Identify which cell holds the provided text, then report its [x, y] central coordinate. 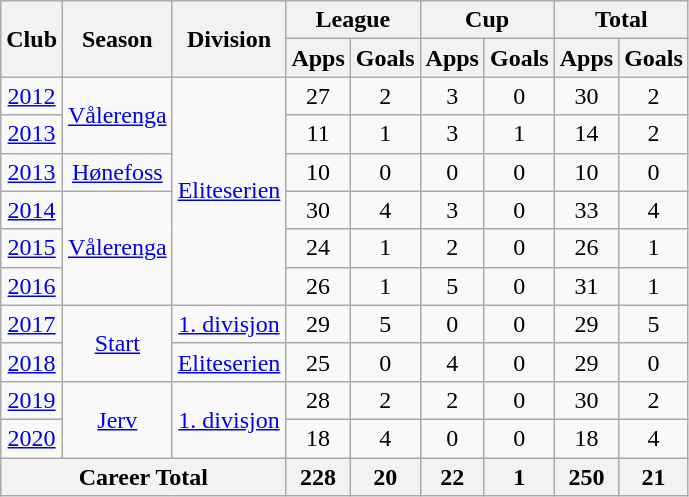
33 [586, 210]
League [353, 20]
24 [318, 248]
2014 [32, 210]
14 [586, 134]
Club [32, 39]
22 [452, 477]
Hønefoss [118, 172]
25 [318, 362]
Jerv [118, 419]
2018 [32, 362]
228 [318, 477]
Season [118, 39]
Division [229, 39]
28 [318, 400]
2016 [32, 286]
11 [318, 134]
31 [586, 286]
2020 [32, 438]
20 [385, 477]
21 [654, 477]
Career Total [144, 477]
Total [621, 20]
2017 [32, 324]
2012 [32, 96]
2019 [32, 400]
Start [118, 343]
Cup [487, 20]
2015 [32, 248]
27 [318, 96]
250 [586, 477]
